Pinpoint the cell where the given text exists, returning its [X, Y] midpoint coordinate. 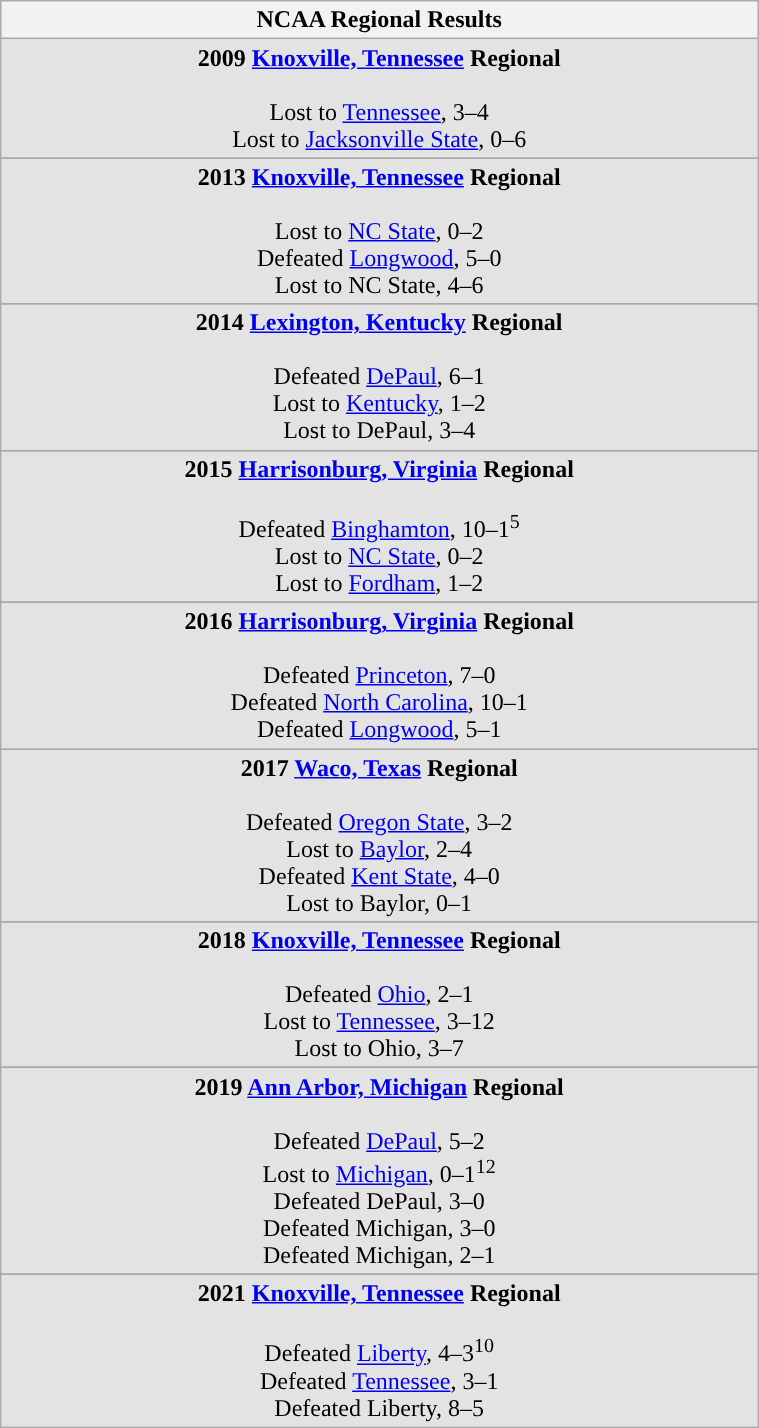
2017 Waco, Texas RegionalDefeated Oregon State, 3–2 Lost to Baylor, 2–4 Defeated Kent State, 4–0 Lost to Baylor, 0–1 [380, 836]
2013 Knoxville, Tennessee RegionalLost to NC State, 0–2 Defeated Longwood, 5–0 Lost to NC State, 4–6 [380, 231]
2016 Harrisonburg, Virginia RegionalDefeated Princeton, 7–0 Defeated North Carolina, 10–1 Defeated Longwood, 5–1 [380, 676]
NCAA Regional Results [380, 20]
2021 Knoxville, Tennessee RegionalDefeated Liberty, 4–310 Defeated Tennessee, 3–1 Defeated Liberty, 8–5 [380, 1350]
2019 Ann Arbor, Michigan RegionalDefeated DePaul, 5–2 Lost to Michigan, 0–112 Defeated DePaul, 3–0 Defeated Michigan, 3–0 Defeated Michigan, 2–1 [380, 1172]
2014 Lexington, Kentucky RegionalDefeated DePaul, 6–1 Lost to Kentucky, 1–2 Lost to DePaul, 3–4 [380, 377]
2018 Knoxville, Tennessee RegionalDefeated Ohio, 2–1 Lost to Tennessee, 3–12 Lost to Ohio, 3–7 [380, 995]
2009 Knoxville, Tennessee RegionalLost to Tennessee, 3–4 Lost to Jacksonville State, 0–6 [380, 98]
2015 Harrisonburg, Virginia RegionalDefeated Binghamton, 10–15 Lost to NC State, 0–2 Lost to Fordham, 1–2 [380, 526]
